Identify which cell holds the provided text, then report its (x, y) central coordinate. 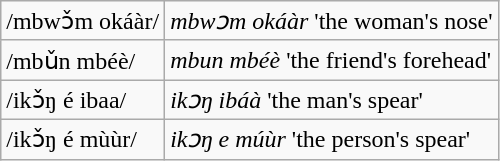
ikɔŋ ibáà 'the man's spear' (332, 100)
/ikɔ̌ŋ é mùùr/ (83, 139)
mbwɔm okáàr 'the woman's nose' (332, 21)
/mbǔn mbéè/ (83, 60)
mbun mbéè 'the friend's forehead' (332, 60)
/mbwɔ̌m okáàr/ (83, 21)
/ikɔ̌ŋ é ibaa/ (83, 100)
ikɔŋ e múùr 'the person's spear' (332, 139)
